For the text-containing cell, return its midpoint in (X, Y) coordinate format. 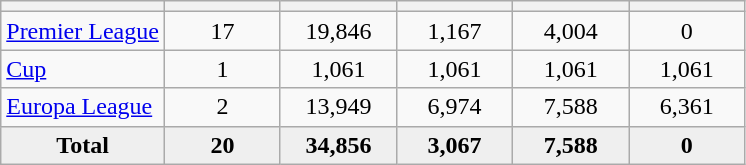
3,067 (455, 145)
Europa League (83, 107)
17 (222, 31)
34,856 (338, 145)
1 (222, 69)
Cup (83, 69)
6,361 (687, 107)
1,167 (455, 31)
Total (83, 145)
4,004 (571, 31)
20 (222, 145)
Premier League (83, 31)
6,974 (455, 107)
2 (222, 107)
19,846 (338, 31)
13,949 (338, 107)
